Pinpoint the cell where the given text exists, returning its [X, Y] midpoint coordinate. 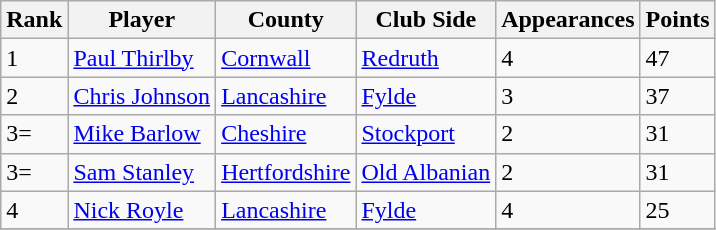
Club Side [426, 20]
Points [678, 20]
47 [678, 58]
Sam Stanley [142, 172]
Paul Thirlby [142, 58]
Rank [34, 20]
Old Albanian [426, 172]
Cheshire [286, 134]
25 [678, 210]
Player [142, 20]
Appearances [568, 20]
37 [678, 96]
3 [568, 96]
Hertfordshire [286, 172]
Chris Johnson [142, 96]
Stockport [426, 134]
Cornwall [286, 58]
Mike Barlow [142, 134]
County [286, 20]
1 [34, 58]
Nick Royle [142, 210]
Redruth [426, 58]
